Pinpoint the cell where the given text exists, returning its (x, y) midpoint coordinate. 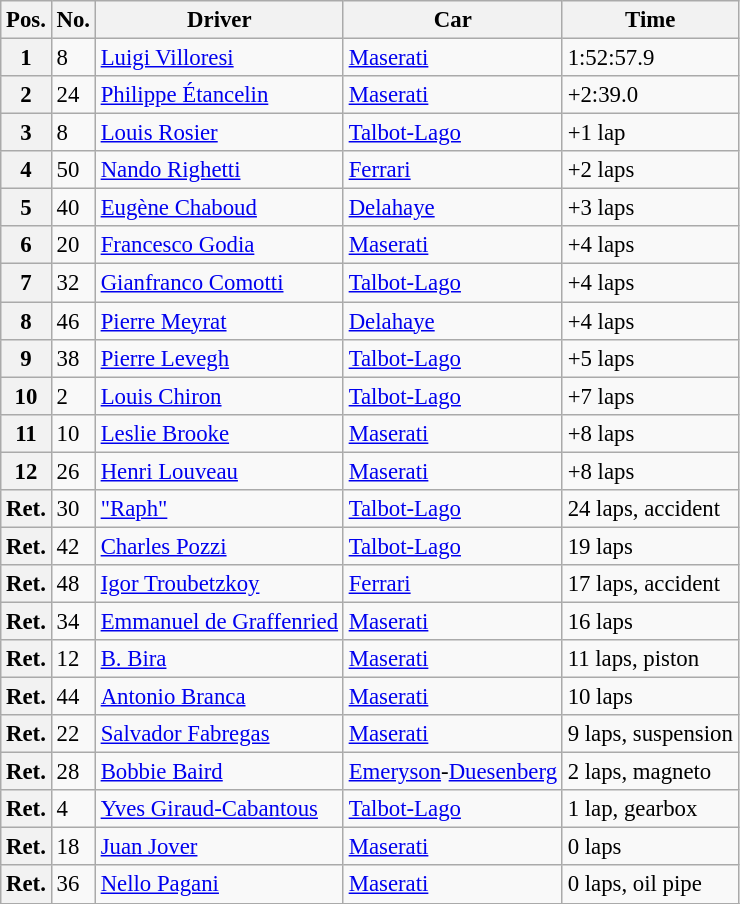
Emmanuel de Graffenried (219, 621)
+5 laps (650, 358)
11 (26, 433)
50 (73, 170)
9 laps, suspension (650, 734)
36 (73, 885)
11 laps, piston (650, 659)
44 (73, 697)
Eugène Chaboud (219, 208)
Yves Giraud-Cabantous (219, 809)
1 (26, 58)
18 (73, 847)
Philippe Étancelin (219, 95)
No. (73, 20)
6 (26, 245)
Juan Jover (219, 847)
+1 lap (650, 133)
Nando Righetti (219, 170)
28 (73, 772)
Louis Rosier (219, 133)
Nello Pagani (219, 885)
24 (73, 95)
Salvador Fabregas (219, 734)
20 (73, 245)
"Raph" (219, 509)
Charles Pozzi (219, 546)
2 laps, magneto (650, 772)
+7 laps (650, 396)
1:52:57.9 (650, 58)
+3 laps (650, 208)
Gianfranco Comotti (219, 283)
9 (26, 358)
1 lap, gearbox (650, 809)
16 laps (650, 621)
5 (26, 208)
Car (452, 20)
Pierre Meyrat (219, 321)
Leslie Brooke (219, 433)
42 (73, 546)
Driver (219, 20)
Pierre Levegh (219, 358)
34 (73, 621)
40 (73, 208)
22 (73, 734)
Louis Chiron (219, 396)
7 (26, 283)
B. Bira (219, 659)
19 laps (650, 546)
26 (73, 471)
+2:39.0 (650, 95)
Pos. (26, 20)
10 laps (650, 697)
24 laps, accident (650, 509)
Igor Troubetzkoy (219, 584)
Henri Louveau (219, 471)
0 laps (650, 847)
32 (73, 283)
30 (73, 509)
Luigi Villoresi (219, 58)
38 (73, 358)
+2 laps (650, 170)
Antonio Branca (219, 697)
48 (73, 584)
Time (650, 20)
3 (26, 133)
46 (73, 321)
0 laps, oil pipe (650, 885)
Francesco Godia (219, 245)
Bobbie Baird (219, 772)
Emeryson-Duesenberg (452, 772)
17 laps, accident (650, 584)
